Pinpoint the cell where the given text exists, returning its [X, Y] midpoint coordinate. 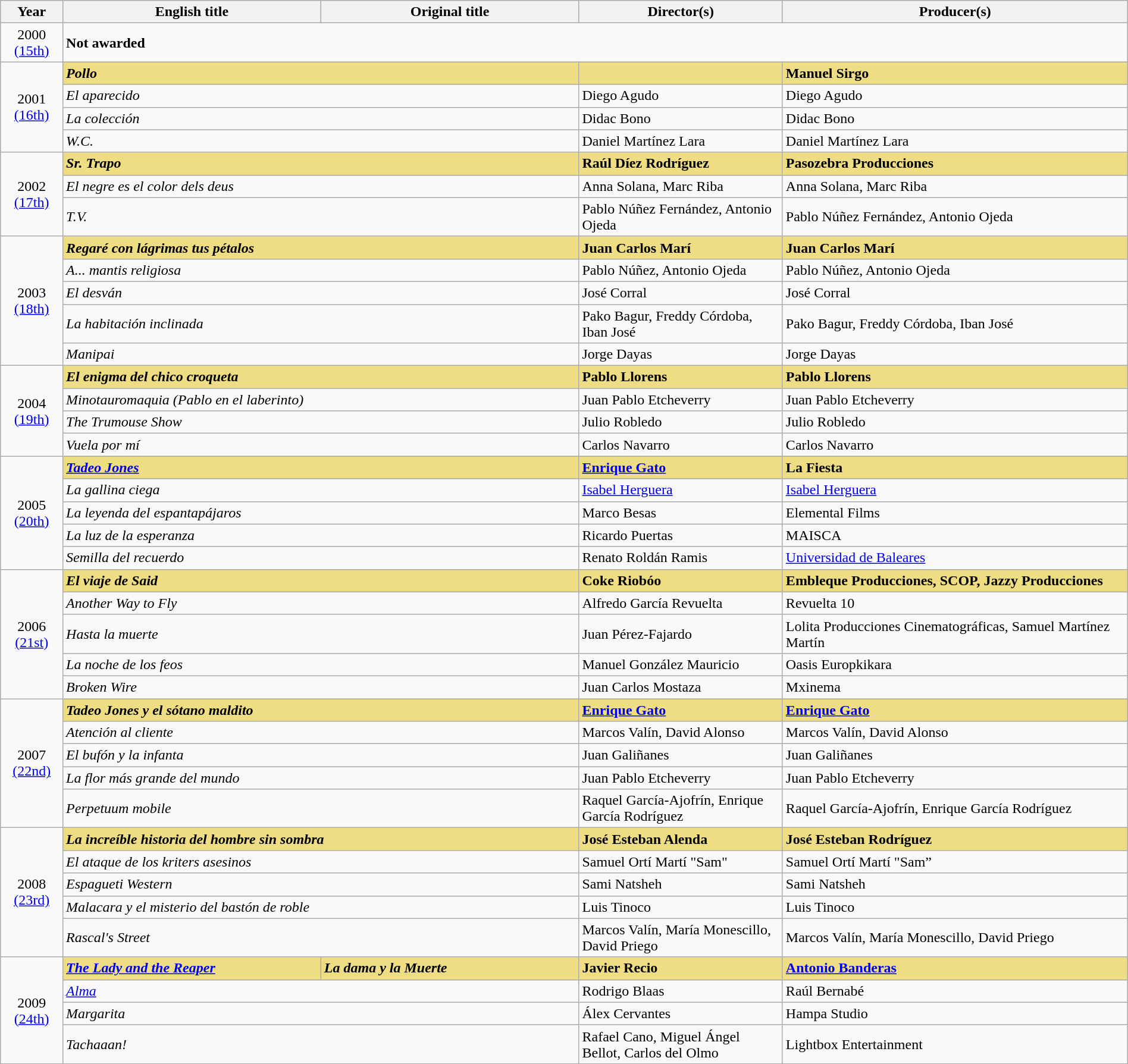
Mxinema [955, 687]
Malacara y el misterio del bastón de roble [321, 907]
Revuelta 10 [955, 603]
Sr. Trapo [321, 164]
Vuela por mí [321, 445]
José Esteban Rodríguez [955, 839]
2006(21st) [32, 634]
T.V. [321, 216]
Hampa Studio [955, 1013]
Semilla del recuerdo [321, 558]
2003(18th) [32, 301]
El bufón y la infanta [321, 755]
Another Way to Fly [321, 603]
Not awarded [596, 43]
El desván [321, 293]
Samuel Ortí Martí "Sam” [955, 862]
2007(22nd) [32, 762]
Coke Riobóo [681, 580]
Manuel Sirgo [955, 73]
2008(23rd) [32, 892]
Ricardo Puertas [681, 535]
MAISCA [955, 535]
Minotauromaquia (Pablo en el laberinto) [321, 400]
Pasozebra Producciones [955, 164]
José Esteban Alenda [681, 839]
2005(20th) [32, 513]
La gallina ciega [321, 490]
Manuel González Mauricio [681, 664]
Rodrigo Blaas [681, 991]
Tachaaan! [321, 1044]
Javier Recio [681, 968]
Rafael Cano, Miguel Ángel Bellot, Carlos del Olmo [681, 1044]
Renato Roldán Ramis [681, 558]
El viaje de Said [321, 580]
La colección [321, 118]
2004(19th) [32, 411]
Juan Pérez-Fajardo [681, 634]
Espagueti Western [321, 884]
La habitación inclinada [321, 324]
Alfredo García Revuelta [681, 603]
Margarita [321, 1013]
Embleque Producciones, SCOP, Jazzy Producciones [955, 580]
Rascal's Street [321, 937]
La noche de los feos [321, 664]
Elemental Films [955, 513]
La leyenda del espantapájaros [321, 513]
Álex Cervantes [681, 1013]
2001(16th) [32, 107]
Tadeo Jones y el sótano maldito [321, 710]
Manipai [321, 354]
Tadeo Jones [321, 467]
Hasta la muerte [321, 634]
Raúl Díez Rodríguez [681, 164]
Perpetuum mobile [321, 809]
The Trumouse Show [321, 422]
La increíble historia del hombre sin sombra [321, 839]
Lightbox Entertainment [955, 1044]
English title [192, 12]
W.C. [321, 141]
Broken Wire [321, 687]
El ataque de los kriters asesinos [321, 862]
Year [32, 12]
El enigma del chico croqueta [321, 377]
El aparecido [321, 96]
Antonio Banderas [955, 968]
2000(15th) [32, 43]
Samuel Ortí Martí "Sam" [681, 862]
Director(s) [681, 12]
La Fiesta [955, 467]
Lolita Producciones Cinematográficas, Samuel Martínez Martín [955, 634]
La flor más grande del mundo [321, 778]
Universidad de Baleares [955, 558]
El negre es el color dels deus [321, 186]
La dama y la Muerte [450, 968]
A... mantis religiosa [321, 270]
Oasis Europkikara [955, 664]
Pollo [321, 73]
Marco Besas [681, 513]
Juan Carlos Mostaza [681, 687]
Original title [450, 12]
Alma [321, 991]
Atención al cliente [321, 733]
2002(17th) [32, 194]
La luz de la esperanza [321, 535]
2009(24th) [32, 1010]
The Lady and the Reaper [192, 968]
Raúl Bernabé [955, 991]
Producer(s) [955, 12]
Regaré con lágrimas tus pétalos [321, 247]
